Return (x, y) of the center of cell containing provided text 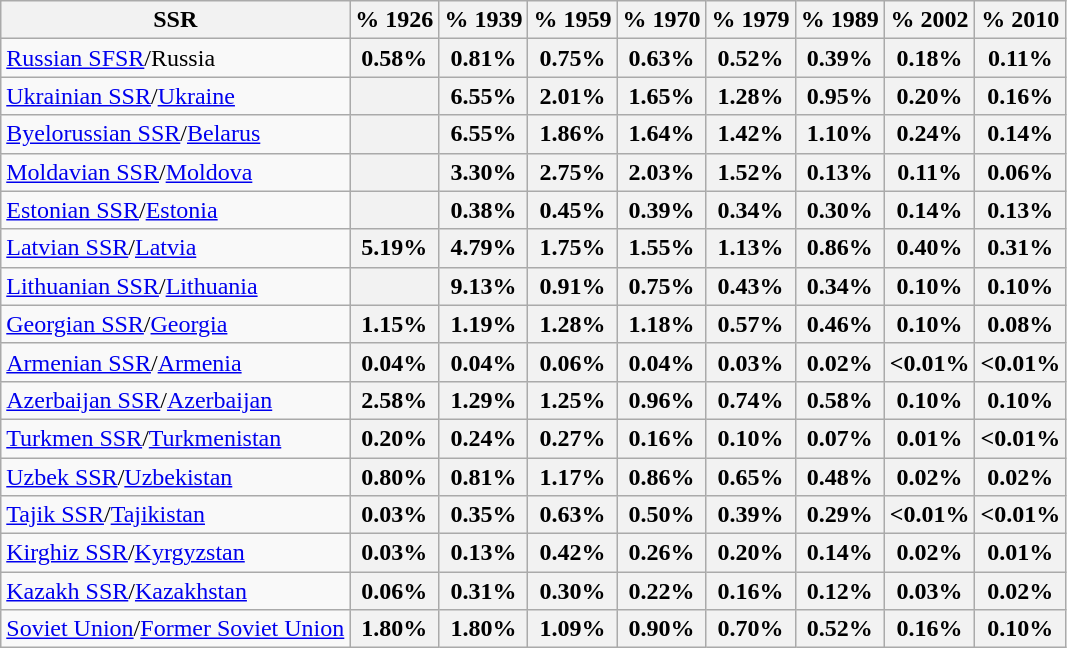
0.42% (572, 553)
0.08% (1020, 324)
0.50% (662, 515)
Kazakh SSR/Kazakhstan (176, 591)
Ukrainian SSR/Ukraine (176, 96)
0.70% (750, 629)
1.13% (750, 248)
0.65% (750, 477)
Uzbek SSR/Uzbekistan (176, 477)
2.58% (394, 400)
0.12% (840, 591)
% 1959 (572, 20)
1.52% (750, 172)
9.13% (484, 286)
0.43% (750, 286)
0.57% (750, 324)
0.29% (840, 515)
0.48% (840, 477)
Russian SFSR/Russia (176, 58)
0.91% (572, 286)
1.25% (572, 400)
1.64% (662, 134)
2.75% (572, 172)
Moldavian SSR/Moldova (176, 172)
0.40% (930, 248)
Turkmen SSR/Turkmenistan (176, 438)
1.55% (662, 248)
Latvian SSR/Latvia (176, 248)
% 1989 (840, 20)
SSR (176, 20)
Soviet Union/Former Soviet Union (176, 629)
% 2010 (1020, 20)
0.45% (572, 210)
2.01% (572, 96)
Tajik SSR/Tajikistan (176, 515)
0.22% (662, 591)
0.18% (930, 58)
% 2002 (930, 20)
2.03% (662, 172)
1.29% (484, 400)
Kirghiz SSR/Kyrgyzstan (176, 553)
1.19% (484, 324)
% 1926 (394, 20)
5.19% (394, 248)
1.75% (572, 248)
0.95% (840, 96)
1.15% (394, 324)
0.07% (840, 438)
1.10% (840, 134)
0.38% (484, 210)
3.30% (484, 172)
4.79% (484, 248)
Estonian SSR/Estonia (176, 210)
0.35% (484, 515)
Lithuanian SSR/Lithuania (176, 286)
1.09% (572, 629)
1.42% (750, 134)
% 1970 (662, 20)
Byelorussian SSR/Belarus (176, 134)
0.46% (840, 324)
0.27% (572, 438)
0.96% (662, 400)
% 1979 (750, 20)
0.80% (394, 477)
1.17% (572, 477)
1.65% (662, 96)
% 1939 (484, 20)
0.26% (662, 553)
1.18% (662, 324)
Georgian SSR/Georgia (176, 324)
Azerbaijan SSR/Azerbaijan (176, 400)
0.74% (750, 400)
1.86% (572, 134)
0.90% (662, 629)
Armenian SSR/Armenia (176, 362)
